Locate the cell with the specified text and output its (X, Y) center coordinate. 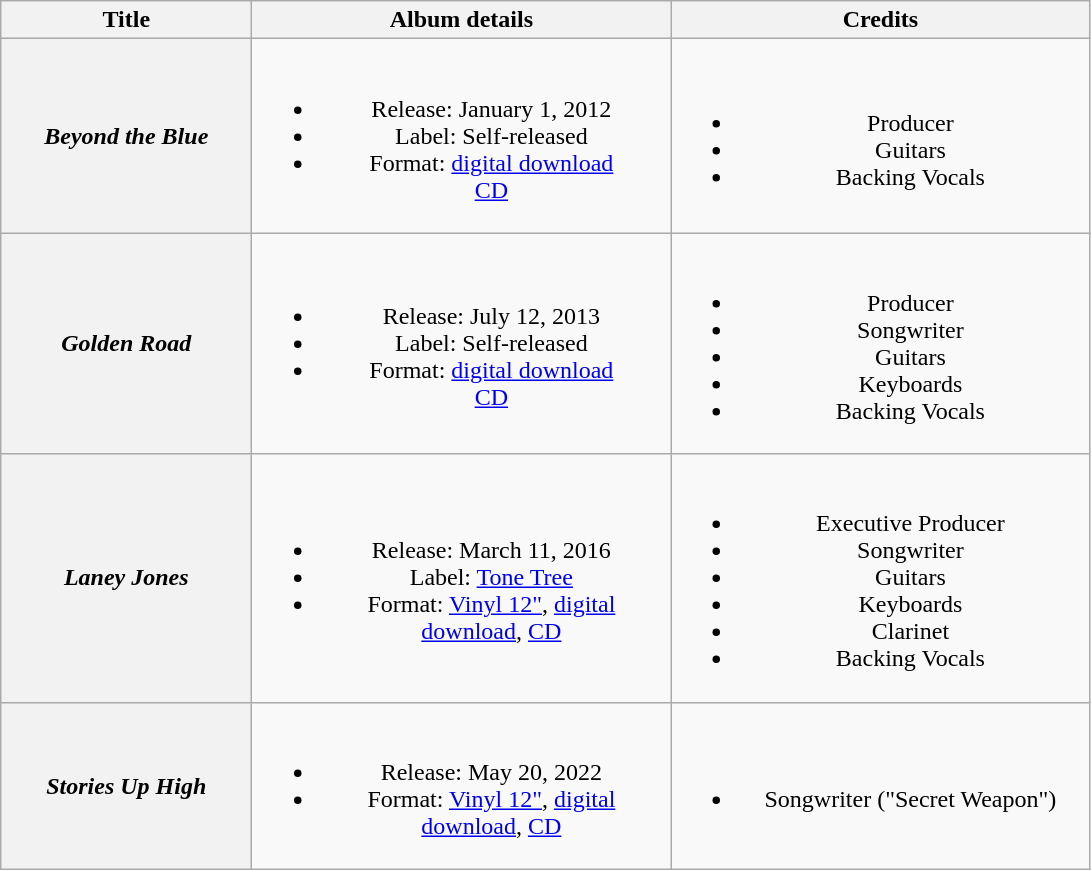
Executive ProducerSongwriterGuitarsKeyboardsClarinetBacking Vocals (880, 578)
Beyond the Blue (126, 136)
Release: March 11, 2016Label: Tone TreeFormat: Vinyl 12", digital download, CD (462, 578)
Title (126, 20)
Golden Road (126, 344)
Credits (880, 20)
Songwriter ("Secret Weapon") (880, 786)
Album details (462, 20)
Release: May 20, 2022Format: Vinyl 12", digital download, CD (462, 786)
ProducerSongwriterGuitarsKeyboardsBacking Vocals (880, 344)
Release: January 1, 2012Label: Self-releasedFormat: digital downloadCD (462, 136)
Laney Jones (126, 578)
ProducerGuitarsBacking Vocals (880, 136)
Stories Up High (126, 786)
Release: July 12, 2013Label: Self-releasedFormat: digital downloadCD (462, 344)
